Pinpoint the cell where the given text exists, returning its (X, Y) midpoint coordinate. 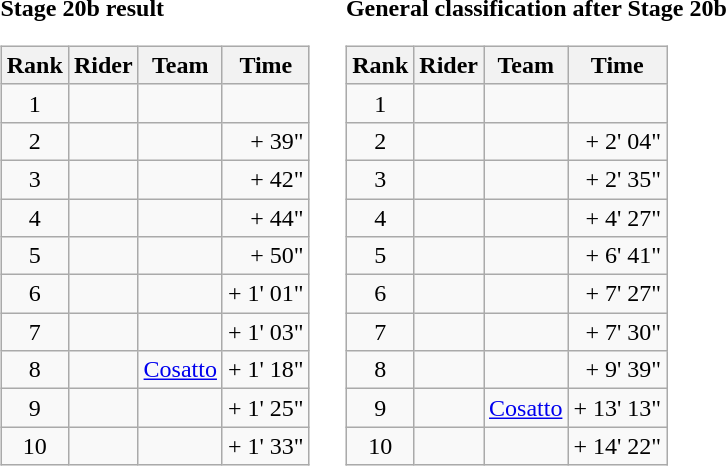
+ 9' 39" (618, 370)
+ 1' 01" (266, 294)
+ 1' 03" (266, 332)
+ 39" (266, 141)
+ 2' 04" (618, 141)
+ 7' 30" (618, 332)
+ 1' 18" (266, 370)
+ 13' 13" (618, 408)
+ 4' 27" (618, 217)
+ 6' 41" (618, 256)
+ 1' 33" (266, 446)
+ 44" (266, 217)
+ 2' 35" (618, 179)
+ 1' 25" (266, 408)
+ 14' 22" (618, 446)
+ 7' 27" (618, 294)
+ 50" (266, 256)
+ 42" (266, 179)
